Pinpoint the cell where the given text exists, returning its [x, y] midpoint coordinate. 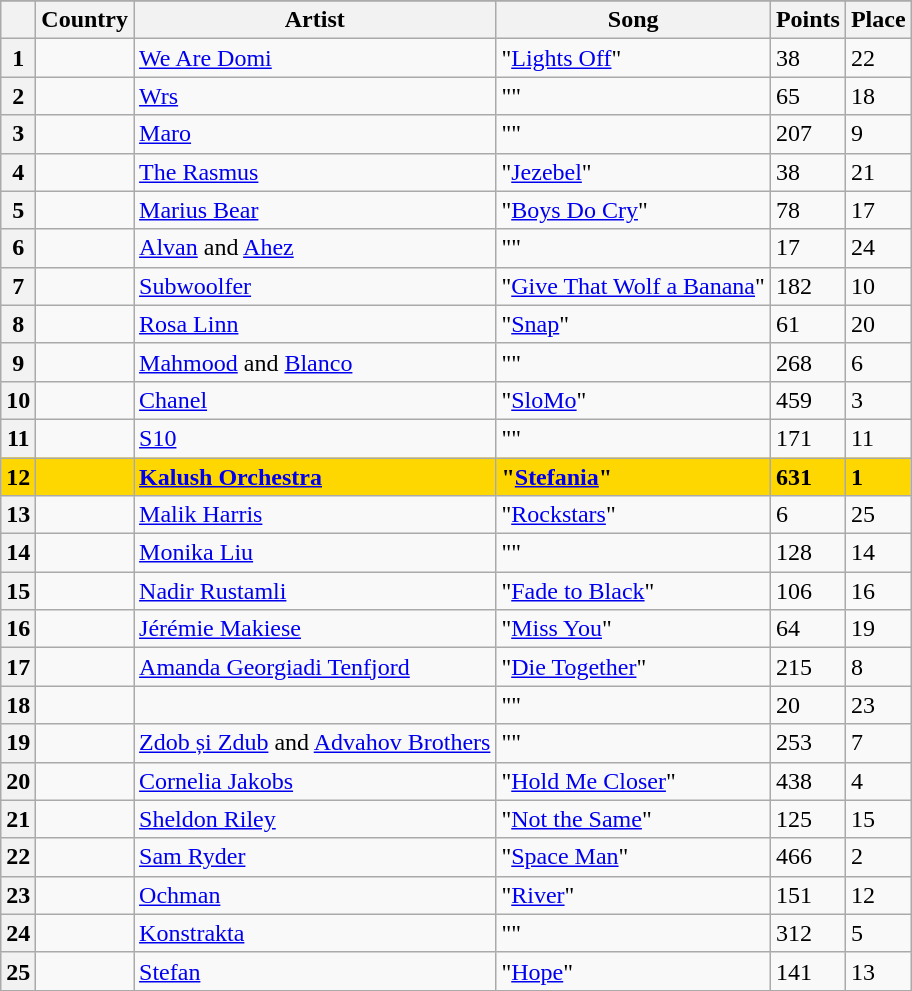
"Snap" [633, 324]
"Die Together" [633, 667]
64 [808, 629]
Monika Liu [315, 553]
Malik Harris [315, 515]
The Rasmus [315, 172]
151 [808, 895]
268 [808, 362]
Kalush Orchestra [315, 477]
Mahmood and Blanco [315, 362]
171 [808, 438]
Alvan and Ahez [315, 248]
We Are Domi [315, 58]
Ochman [315, 895]
128 [808, 553]
Rosa Linn [315, 324]
Maro [315, 134]
"Give That Wolf a Banana" [633, 286]
Wrs [315, 96]
Place [878, 20]
"Boys Do Cry" [633, 210]
459 [808, 400]
"Not the Same" [633, 819]
"Hope" [633, 971]
215 [808, 667]
"River" [633, 895]
Sheldon Riley [315, 819]
253 [808, 743]
631 [808, 477]
438 [808, 781]
"SloMo" [633, 400]
312 [808, 933]
Points [808, 20]
Stefan [315, 971]
S10 [315, 438]
"Rockstars" [633, 515]
Zdob și Zdub and Advahov Brothers [315, 743]
Cornelia Jakobs [315, 781]
125 [808, 819]
65 [808, 96]
"Lights Off" [633, 58]
Chanel [315, 400]
Nadir Rustamli [315, 591]
182 [808, 286]
"Hold Me Closer" [633, 781]
Country [85, 20]
466 [808, 857]
Konstrakta [315, 933]
207 [808, 134]
Jérémie Makiese [315, 629]
"Stefania" [633, 477]
Marius Bear [315, 210]
"Fade to Black" [633, 591]
Subwoolfer [315, 286]
Artist [315, 20]
106 [808, 591]
"Miss You" [633, 629]
Amanda Georgiadi Tenfjord [315, 667]
Sam Ryder [315, 857]
Song [633, 20]
78 [808, 210]
"Space Man" [633, 857]
61 [808, 324]
141 [808, 971]
"Jezebel" [633, 172]
